Search for the cell housing the specified text and yield its [x, y] center coordinate. 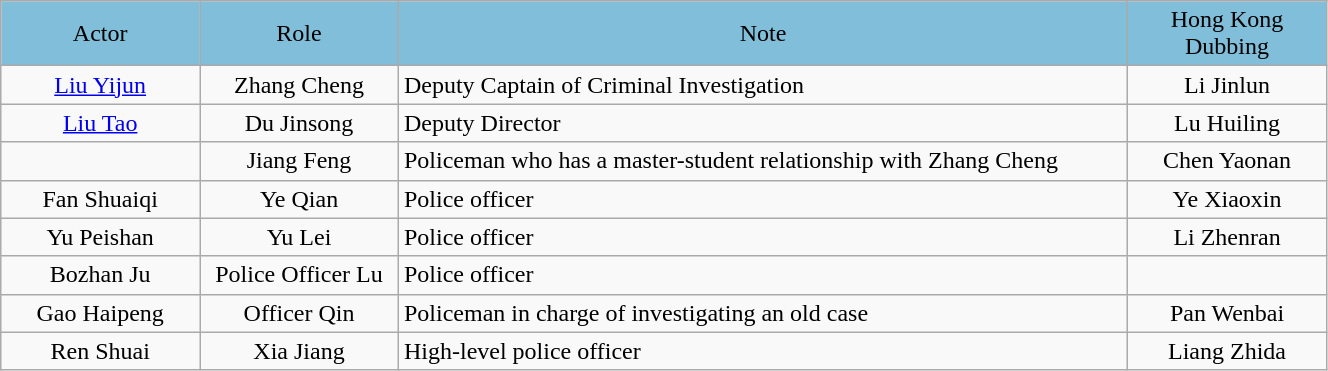
Zhang Cheng [300, 85]
Jiang Feng [300, 161]
Liu Tao [100, 123]
Note [762, 34]
Policeman in charge of investigating an old case [762, 313]
Officer Qin [300, 313]
Gao Haipeng [100, 313]
Hong Kong Dubbing [1228, 34]
Li Jinlun [1228, 85]
Ye Xiaoxin [1228, 199]
High-level police officer [762, 351]
Fan Shuaiqi [100, 199]
Xia Jiang [300, 351]
Liu Yijun [100, 85]
Actor [100, 34]
Role [300, 34]
Yu Lei [300, 237]
Policeman who has a master-student relationship with Zhang Cheng [762, 161]
Police Officer Lu [300, 275]
Ye Qian [300, 199]
Ren Shuai [100, 351]
Chen Yaonan [1228, 161]
Deputy Captain of Criminal Investigation [762, 85]
Yu Peishan [100, 237]
Lu Huiling [1228, 123]
Bozhan Ju [100, 275]
Deputy Director [762, 123]
Liang Zhida [1228, 351]
Du Jinsong [300, 123]
Li Zhenran [1228, 237]
Pan Wenbai [1228, 313]
